Locate the cell with the specified text and output its (X, Y) center coordinate. 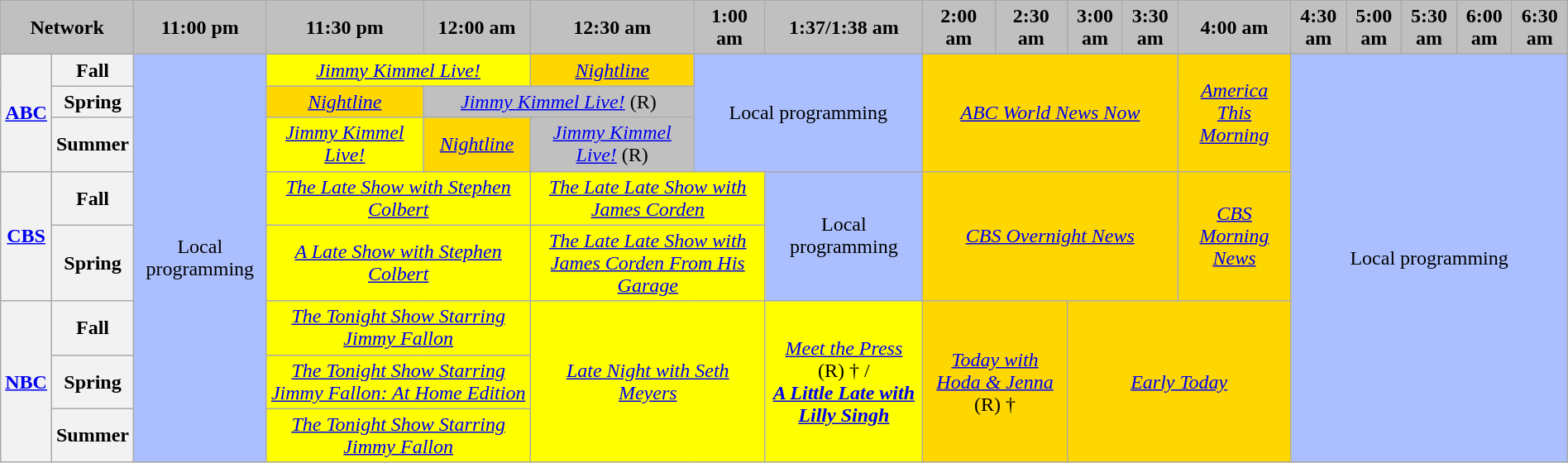
4:00 am (1234, 28)
Early Today (1178, 382)
The Late Show with Stephen Colbert (399, 198)
6:30 am (1540, 28)
The Tonight Show Starring Jimmy Fallon: At Home Edition (399, 382)
3:00 am (1095, 28)
5:30 am (1429, 28)
1:00 am (729, 28)
2:30 am (1030, 28)
Late Night with Seth Meyers (648, 382)
Network (68, 28)
1:37/1:38 am (844, 28)
Meet the Press (R) † /A Little Late with Lilly Singh (844, 382)
12:00 am (477, 28)
12:30 am (612, 28)
The Late Late Show with James Corden (648, 198)
5:00 am (1374, 28)
CBS Morning News (1234, 236)
CBS (26, 236)
11:30 pm (345, 28)
Today with Hoda & Jenna (R) † (996, 382)
NBC (26, 382)
2:00 am (959, 28)
ABC World News Now (1050, 112)
A Late Show with Stephen Colbert (399, 263)
11:00 pm (200, 28)
3:30 am (1150, 28)
6:00 am (1484, 28)
The Late Late Show with James Corden From His Garage (648, 263)
4:30 am (1318, 28)
America This Morning (1234, 112)
ABC (26, 112)
CBS Overnight News (1050, 236)
